Determine the [X, Y] coordinate at the center of the cell enclosing the given text.  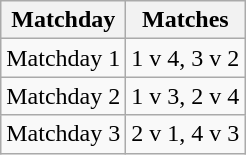
1 v 3, 2 v 4 [186, 96]
Matchday 2 [64, 96]
2 v 1, 4 v 3 [186, 134]
Matchday 3 [64, 134]
1 v 4, 3 v 2 [186, 58]
Matches [186, 20]
Matchday 1 [64, 58]
Matchday [64, 20]
